Identify which cell holds the provided text, then report its [X, Y] central coordinate. 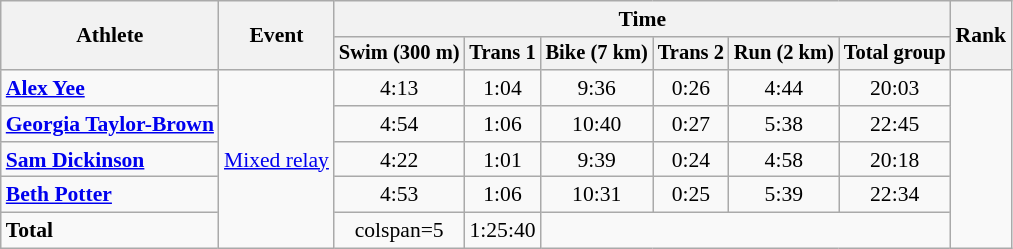
0:26 [691, 88]
5:38 [784, 124]
10:31 [597, 195]
Swim (300 m) [399, 54]
1:04 [502, 88]
Time [642, 19]
4:22 [399, 160]
22:34 [895, 195]
Sam Dickinson [110, 160]
0:25 [691, 195]
Beth Potter [110, 195]
10:40 [597, 124]
Bike (7 km) [597, 54]
Total [110, 231]
colspan=5 [399, 231]
Trans 2 [691, 54]
1:25:40 [502, 231]
9:39 [597, 160]
4:44 [784, 88]
4:58 [784, 160]
Georgia Taylor-Brown [110, 124]
9:36 [597, 88]
Alex Yee [110, 88]
20:03 [895, 88]
1:01 [502, 160]
0:27 [691, 124]
4:53 [399, 195]
Event [276, 36]
Athlete [110, 36]
Run (2 km) [784, 54]
20:18 [895, 160]
22:45 [895, 124]
5:39 [784, 195]
Trans 1 [502, 54]
Rank [982, 36]
4:54 [399, 124]
Total group [895, 54]
4:13 [399, 88]
0:24 [691, 160]
Mixed relay [276, 159]
